Provide the [x, y] coordinate of the cell's center where the given text is located.  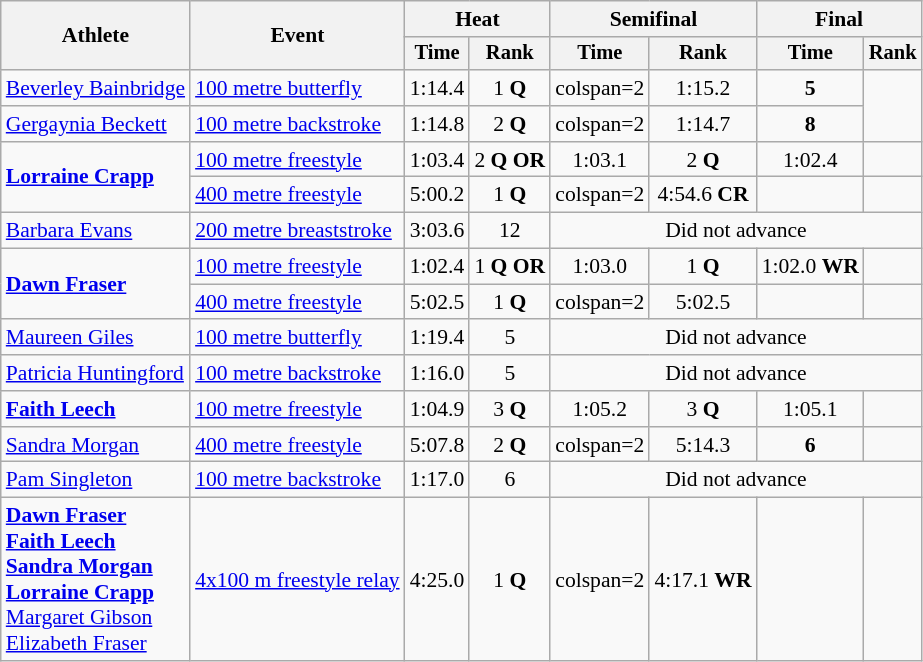
5:07.8 [438, 445]
1:03.1 [600, 160]
Final [840, 19]
Beverley Bainbridge [96, 88]
4:54.6 CR [702, 195]
Athlete [96, 36]
4:25.0 [438, 580]
1:14.8 [438, 124]
Patricia Huntingford [96, 373]
Gergaynia Beckett [96, 124]
12 [510, 231]
1:03.0 [600, 267]
3:03.6 [438, 231]
1:05.2 [600, 409]
4:17.1 WR [702, 580]
5:14.3 [702, 445]
1:14.7 [702, 124]
Lorraine Crapp [96, 178]
8 [810, 124]
1:03.4 [438, 160]
4x100 m freestyle relay [298, 580]
Dawn Fraser [96, 284]
1:05.1 [810, 409]
Pam Singleton [96, 480]
2 Q OR [510, 160]
1:04.9 [438, 409]
200 metre breaststroke [298, 231]
Barbara Evans [96, 231]
Dawn FraserFaith LeechSandra MorganLorraine CrappMargaret GibsonElizabeth Fraser [96, 580]
Maureen Giles [96, 338]
Heat [478, 19]
1:15.2 [702, 88]
1:19.4 [438, 338]
1:17.0 [438, 480]
1:14.4 [438, 88]
5:00.2 [438, 195]
Semifinal [653, 19]
1 Q OR [510, 267]
Event [298, 36]
Faith Leech [96, 409]
1:02.0 WR [810, 267]
1:16.0 [438, 373]
Sandra Morgan [96, 445]
